Identify which cell holds the provided text, then report its (x, y) central coordinate. 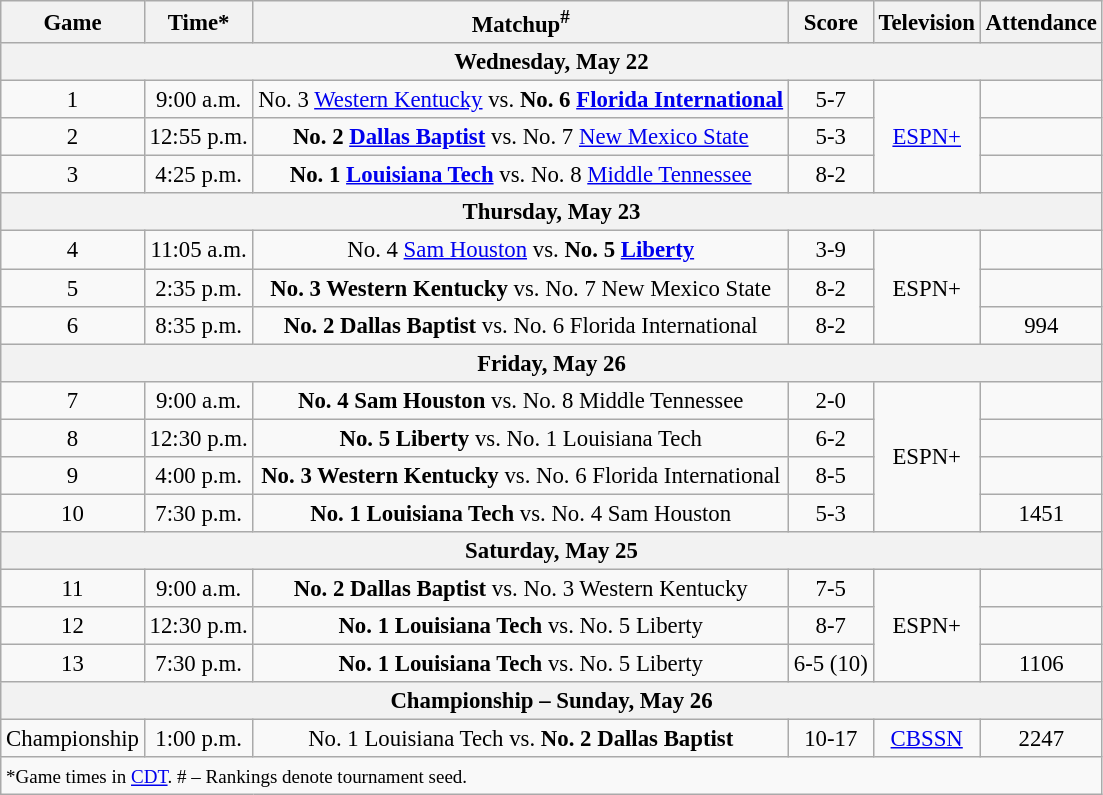
3-9 (830, 250)
6-5 (10) (830, 664)
Wednesday, May 22 (552, 62)
Thursday, May 23 (552, 213)
Game (73, 22)
2 (73, 137)
13 (73, 664)
11 (73, 588)
3 (73, 175)
No. 2 Dallas Baptist vs. No. 3 Western Kentucky (521, 588)
12:55 p.m. (198, 137)
4:00 p.m. (198, 476)
8-7 (830, 626)
Matchup# (521, 22)
10-17 (830, 739)
8:35 p.m. (198, 325)
*Game times in CDT. # – Rankings denote tournament seed. (552, 776)
12 (73, 626)
Championship (73, 739)
5-7 (830, 100)
8-5 (830, 476)
4:25 p.m. (198, 175)
No. 1 Louisiana Tech vs. No. 4 Sam Houston (521, 513)
Saturday, May 25 (552, 551)
7 (73, 400)
Attendance (1041, 22)
4 (73, 250)
6-2 (830, 438)
6 (73, 325)
Championship – Sunday, May 26 (552, 701)
7-5 (830, 588)
1451 (1041, 513)
1106 (1041, 664)
2247 (1041, 739)
No. 2 Dallas Baptist vs. No. 7 New Mexico State (521, 137)
CBSSN (926, 739)
No. 5 Liberty vs. No. 1 Louisiana Tech (521, 438)
11:05 a.m. (198, 250)
10 (73, 513)
No. 4 Sam Houston vs. No. 8 Middle Tennessee (521, 400)
5 (73, 288)
No. 3 Western Kentucky vs. No. 7 New Mexico State (521, 288)
No. 1 Louisiana Tech vs. No. 2 Dallas Baptist (521, 739)
No. 2 Dallas Baptist vs. No. 6 Florida International (521, 325)
Friday, May 26 (552, 363)
Television (926, 22)
No. 1 Louisiana Tech vs. No. 8 Middle Tennessee (521, 175)
2-0 (830, 400)
1:00 p.m. (198, 739)
2:35 p.m. (198, 288)
994 (1041, 325)
8 (73, 438)
1 (73, 100)
Time* (198, 22)
9 (73, 476)
No. 4 Sam Houston vs. No. 5 Liberty (521, 250)
Score (830, 22)
